Identify which cell holds the provided text, then report its [x, y] central coordinate. 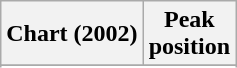
Chart (2002) [72, 34]
Peakposition [189, 34]
